Determine the (X, Y) coordinate at the center of the cell enclosing the given text.  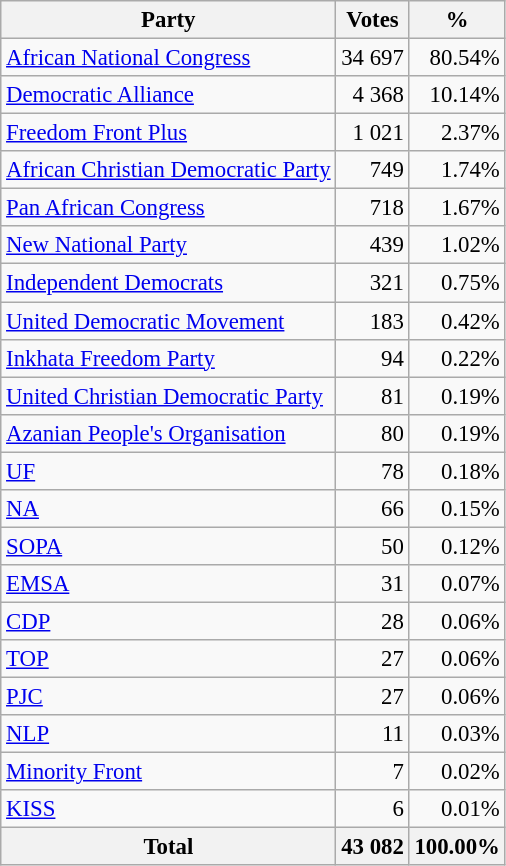
New National Party (168, 245)
United Democratic Movement (168, 321)
6 (372, 809)
11 (372, 734)
1.02% (457, 245)
SOPA (168, 546)
0.07% (457, 584)
1.74% (457, 170)
United Christian Democratic Party (168, 396)
66 (372, 509)
321 (372, 283)
1.67% (457, 208)
749 (372, 170)
78 (372, 471)
0.12% (457, 546)
100.00% (457, 847)
1 021 (372, 133)
TOP (168, 659)
UF (168, 471)
80 (372, 433)
0.15% (457, 509)
% (457, 20)
0.02% (457, 772)
28 (372, 621)
50 (372, 546)
43 082 (372, 847)
439 (372, 245)
Pan African Congress (168, 208)
Total (168, 847)
NLP (168, 734)
4 368 (372, 95)
Freedom Front Plus (168, 133)
African Christian Democratic Party (168, 170)
0.75% (457, 283)
Independent Democrats (168, 283)
Minority Front (168, 772)
Azanian People's Organisation (168, 433)
NA (168, 509)
PJC (168, 697)
0.03% (457, 734)
Votes (372, 20)
10.14% (457, 95)
2.37% (457, 133)
718 (372, 208)
0.42% (457, 321)
80.54% (457, 58)
Democratic Alliance (168, 95)
0.22% (457, 358)
34 697 (372, 58)
0.18% (457, 471)
Inkhata Freedom Party (168, 358)
0.01% (457, 809)
183 (372, 321)
81 (372, 396)
EMSA (168, 584)
African National Congress (168, 58)
94 (372, 358)
31 (372, 584)
CDP (168, 621)
7 (372, 772)
KISS (168, 809)
Party (168, 20)
